For the text-containing cell, return its midpoint in (x, y) coordinate format. 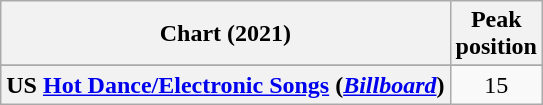
Peakposition (496, 34)
15 (496, 85)
Chart (2021) (226, 34)
US Hot Dance/Electronic Songs (Billboard) (226, 85)
